Detect which cell encompasses the target text, then output its (x, y) center coordinate. 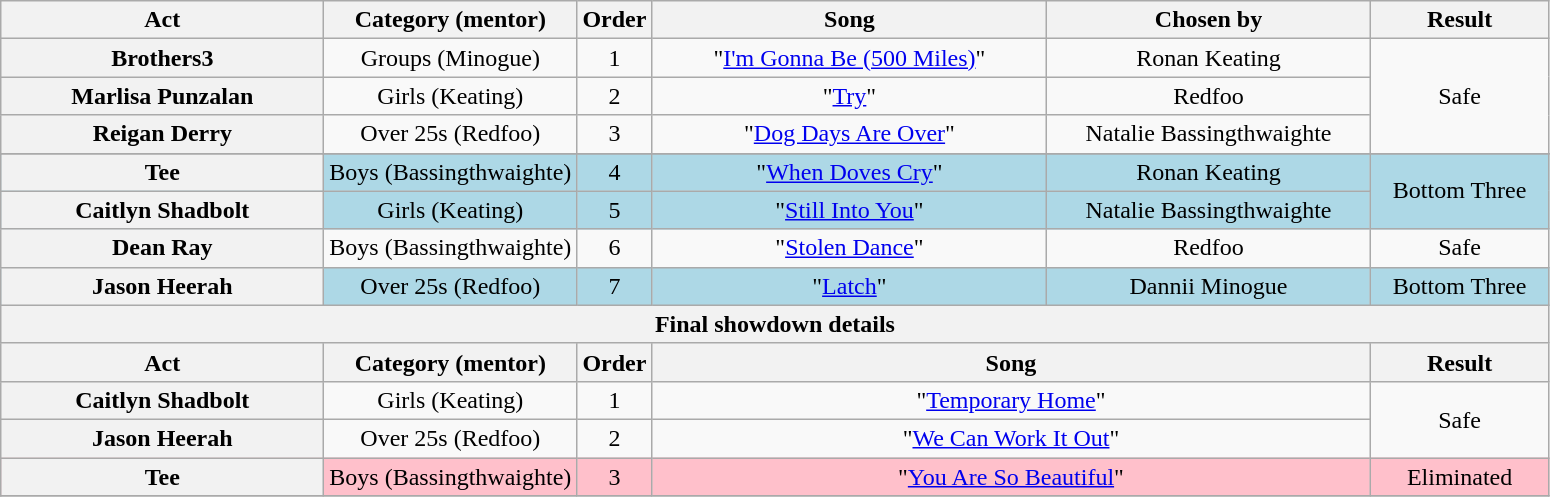
Chosen by (1208, 20)
4 (614, 172)
"Latch" (850, 286)
Eliminated (1460, 477)
"Dog Days Are Over" (850, 134)
"We Can Work It Out" (1011, 438)
Marlisa Punzalan (162, 96)
Brothers3 (162, 58)
Dean Ray (162, 248)
"I'm Gonna Be (500 Miles)" (850, 58)
5 (614, 210)
Final showdown details (775, 324)
"Temporary Home" (1011, 400)
6 (614, 248)
"Still Into You" (850, 210)
Reigan Derry (162, 134)
"You Are So Beautiful" (1011, 477)
Groups (Minogue) (450, 58)
"Stolen Dance" (850, 248)
7 (614, 286)
"When Doves Cry" (850, 172)
"Try" (850, 96)
Dannii Minogue (1208, 286)
